Extract the (X, Y) coordinate from the center of the cell holding the provided text.  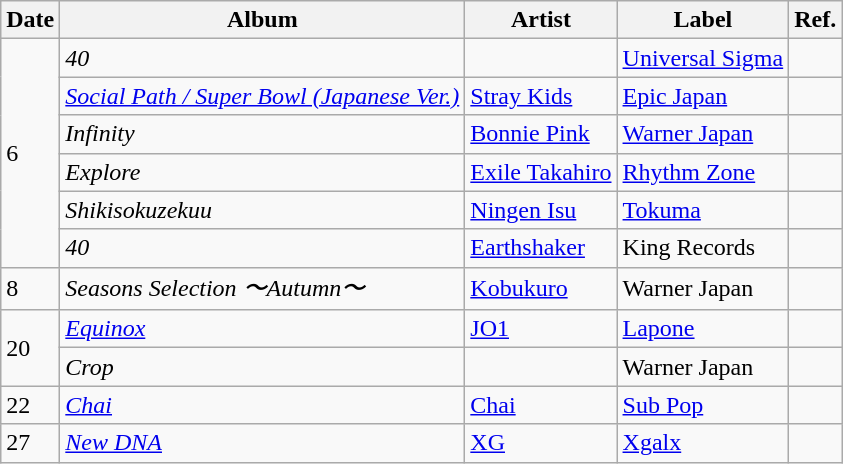
Tokuma (703, 210)
Bonnie Pink (541, 134)
Ref. (816, 20)
Xgalx (703, 443)
Stray Kids (541, 96)
Shikisokuzekuu (262, 210)
Crop (262, 367)
Lapone (703, 329)
King Records (703, 248)
Exile Takahiro (541, 172)
8 (30, 288)
6 (30, 153)
Artist (541, 20)
Epic Japan (703, 96)
Equinox (262, 329)
Explore (262, 172)
Infinity (262, 134)
27 (30, 443)
22 (30, 405)
XG (541, 443)
Universal Sigma (703, 58)
New DNA (262, 443)
Ningen Isu (541, 210)
Label (703, 20)
JO1 (541, 329)
20 (30, 348)
Seasons Selection 〜Autumn〜 (262, 288)
Kobukuro (541, 288)
Earthshaker (541, 248)
Social Path / Super Bowl (Japanese Ver.) (262, 96)
Date (30, 20)
Rhythm Zone (703, 172)
Sub Pop (703, 405)
Album (262, 20)
